Scan for the cell matching the given text and deliver its [X, Y] coordinate at center. 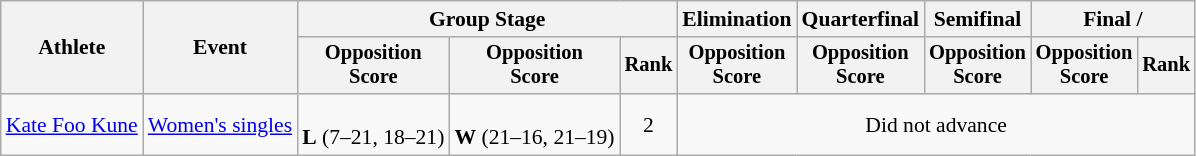
Women's singles [220, 124]
Semifinal [978, 19]
Event [220, 48]
Group Stage [487, 19]
W (21–16, 21–19) [534, 124]
L (7–21, 18–21) [373, 124]
Kate Foo Kune [72, 124]
Athlete [72, 48]
2 [649, 124]
Final / [1113, 19]
Quarterfinal [861, 19]
Did not advance [936, 124]
Elimination [736, 19]
